Detect which cell encompasses the target text, then output its [x, y] center coordinate. 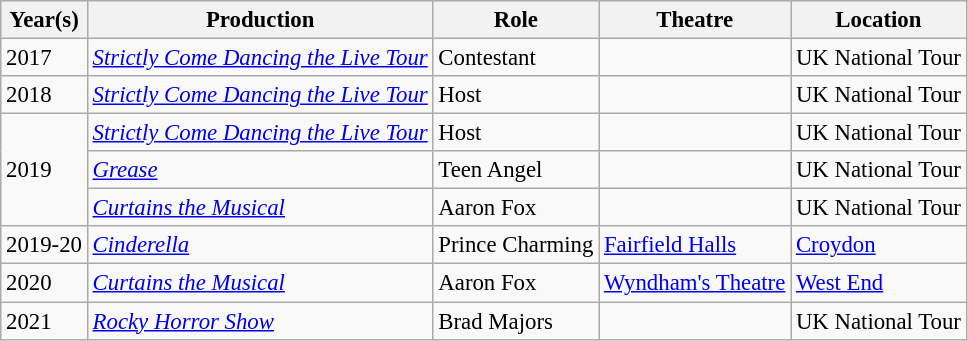
Croydon [879, 245]
Fairfield Halls [695, 245]
Teen Angel [516, 170]
Theatre [695, 20]
Contestant [516, 58]
Wyndham's Theatre [695, 283]
Production [260, 20]
Prince Charming [516, 245]
Grease [260, 170]
2017 [44, 58]
Cinderella [260, 245]
Rocky Horror Show [260, 321]
2019-20 [44, 245]
West End [879, 283]
2019 [44, 170]
Brad Majors [516, 321]
2018 [44, 95]
Year(s) [44, 20]
Location [879, 20]
Role [516, 20]
2021 [44, 321]
2020 [44, 283]
